Provide the (X, Y) coordinate of the cell's center where the given text is located.  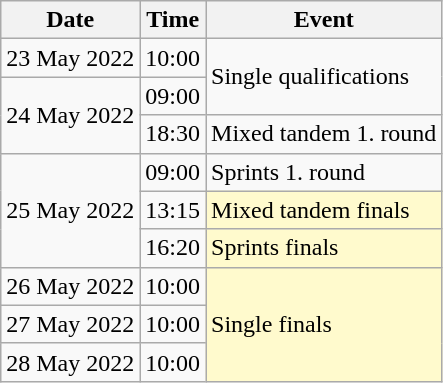
Single finals (324, 324)
26 May 2022 (70, 286)
Mixed tandem finals (324, 210)
Sprints finals (324, 248)
25 May 2022 (70, 210)
28 May 2022 (70, 362)
Event (324, 20)
Single qualifications (324, 77)
27 May 2022 (70, 324)
24 May 2022 (70, 115)
16:20 (173, 248)
Time (173, 20)
18:30 (173, 134)
Date (70, 20)
Sprints 1. round (324, 172)
23 May 2022 (70, 58)
Mixed tandem 1. round (324, 134)
13:15 (173, 210)
